Scan for the cell matching the given text and deliver its (x, y) coordinate at center. 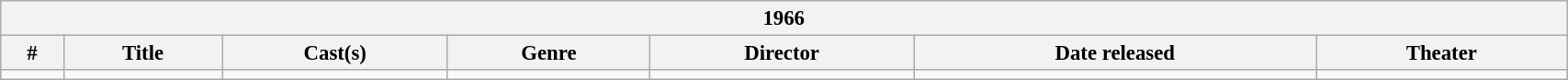
Director (783, 53)
1966 (784, 18)
Date released (1115, 53)
Title (143, 53)
Genre (548, 53)
Cast(s) (334, 53)
# (32, 53)
Theater (1442, 53)
